Identify which cell holds the provided text, then report its (X, Y) central coordinate. 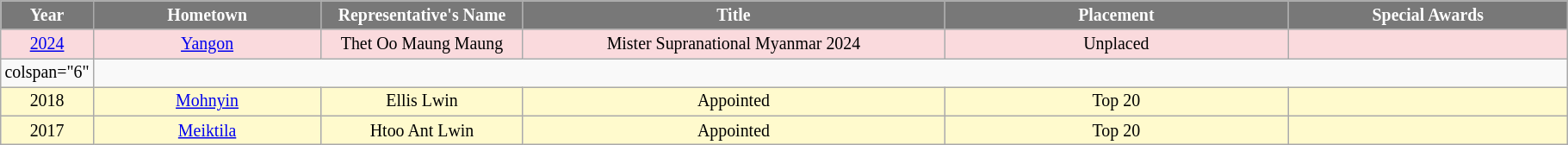
Yangon (207, 43)
colspan="6" (47, 72)
Meiktila (207, 131)
2018 (47, 102)
Htoo Ant Lwin (422, 131)
Special Awards (1428, 16)
Ellis Lwin (422, 102)
Hometown (207, 16)
2024 (47, 43)
Mister Supranational Myanmar 2024 (734, 43)
Placement (1116, 16)
2017 (47, 131)
Representative's Name (422, 16)
Year (47, 16)
Title (734, 16)
Unplaced (1116, 43)
Mohnyin (207, 102)
Thet Oo Maung Maung (422, 43)
